Extract the (x, y) coordinate from the center of the cell holding the provided text.  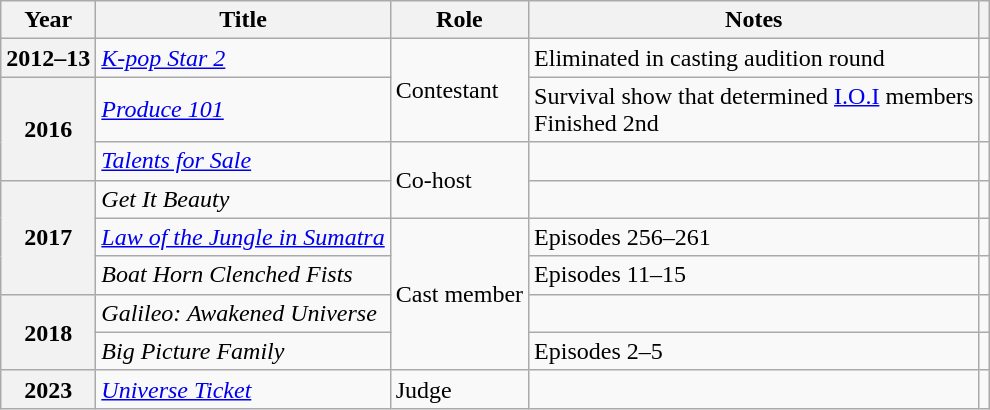
Year (48, 20)
Judge (459, 389)
Episodes 256–261 (754, 237)
2017 (48, 237)
Produce 101 (243, 110)
2023 (48, 389)
Eliminated in casting audition round (754, 58)
2012–13 (48, 58)
Galileo: Awakened Universe (243, 313)
Contestant (459, 90)
Role (459, 20)
Notes (754, 20)
Episodes 2–5 (754, 351)
Big Picture Family (243, 351)
Universe Ticket (243, 389)
Title (243, 20)
Survival show that determined I.O.I membersFinished 2nd (754, 110)
Cast member (459, 294)
Co-host (459, 180)
K-pop Star 2 (243, 58)
Get It Beauty (243, 199)
2018 (48, 332)
Episodes 11–15 (754, 275)
Boat Horn Clenched Fists (243, 275)
Talents for Sale (243, 161)
Law of the Jungle in Sumatra (243, 237)
2016 (48, 128)
